Extract the (X, Y) coordinate from the center of the cell holding the provided text.  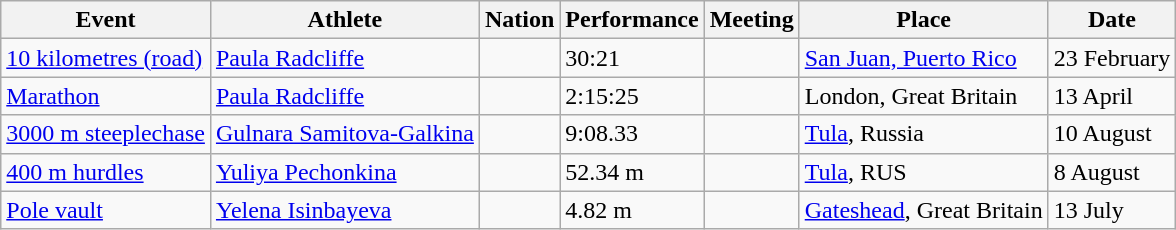
Performance (632, 20)
Pole vault (106, 210)
Nation (519, 20)
Athlete (344, 20)
10 kilometres (road) (106, 58)
13 April (1112, 96)
London, Great Britain (924, 96)
Yelena Isinbayeva (344, 210)
10 August (1112, 134)
Gulnara Samitova-Galkina (344, 134)
9:08.33 (632, 134)
30:21 (632, 58)
Date (1112, 20)
Gateshead, Great Britain (924, 210)
52.34 m (632, 172)
Tula, Russia (924, 134)
San Juan, Puerto Rico (924, 58)
8 August (1112, 172)
400 m hurdles (106, 172)
Marathon (106, 96)
2:15:25 (632, 96)
Tula, RUS (924, 172)
23 February (1112, 58)
Meeting (752, 20)
Place (924, 20)
Event (106, 20)
3000 m steeplechase (106, 134)
13 July (1112, 210)
4.82 m (632, 210)
Yuliya Pechonkina (344, 172)
